Output the [x, y] coordinate of the center of the cell containing the given text.  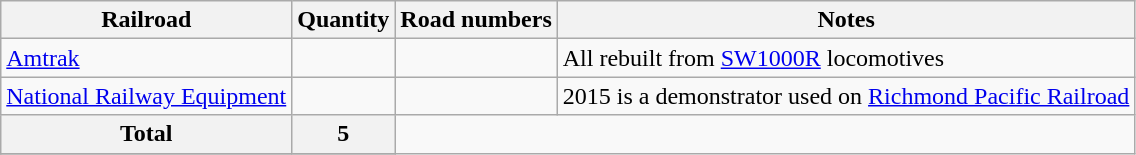
2015 is a demonstrator used on Richmond Pacific Railroad [846, 96]
Notes [846, 20]
Road numbers [476, 20]
All rebuilt from SW1000R locomotives [846, 58]
Railroad [146, 20]
Quantity [344, 20]
5 [344, 134]
Amtrak [146, 58]
Total [146, 134]
National Railway Equipment [146, 96]
